From the cell containing the given text, extract its center point as [x, y] coordinate. 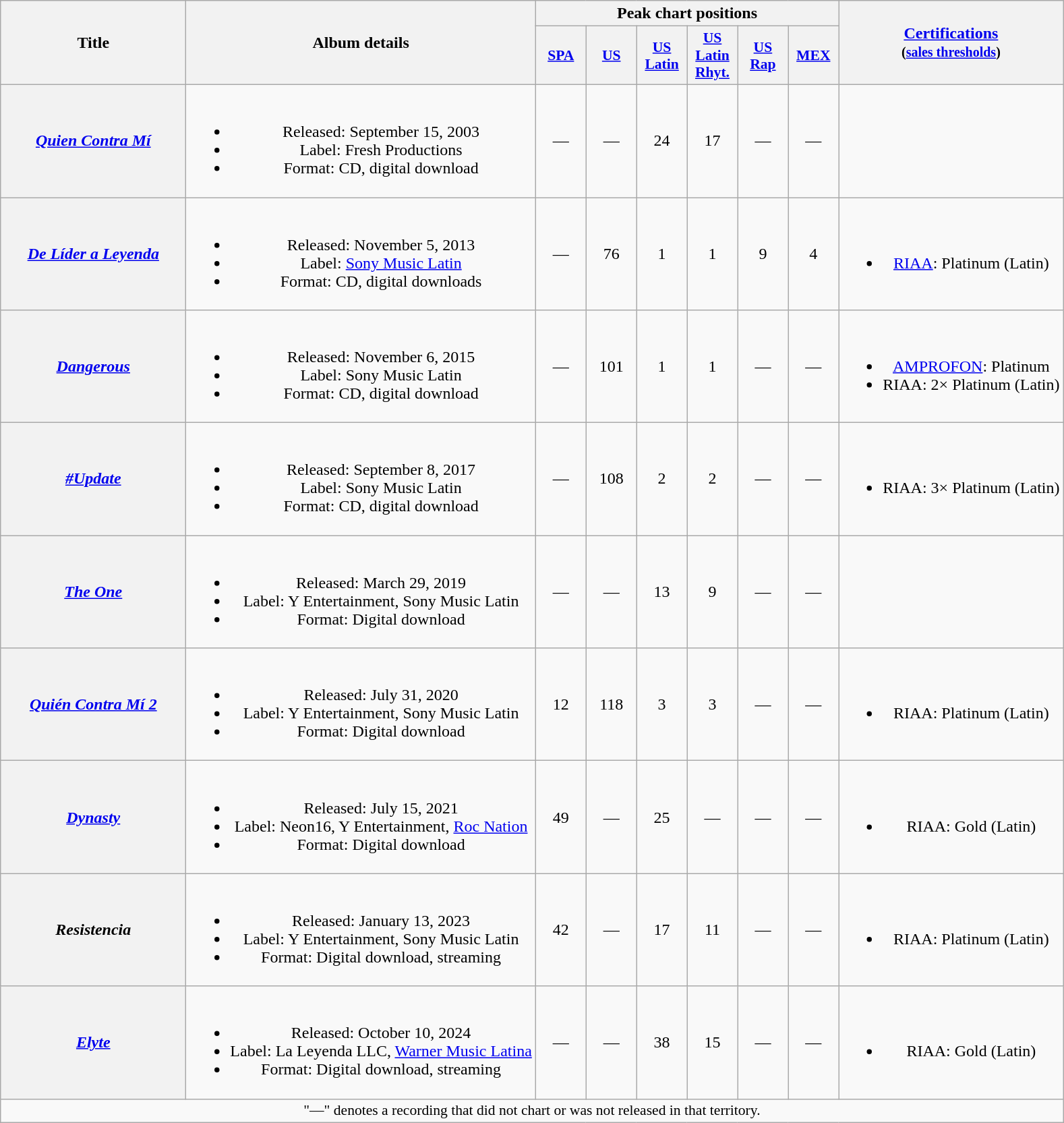
SPA [561, 55]
Elyte [93, 1043]
De Líder a Leyenda [93, 254]
11 [712, 929]
Released: September 15, 2003Label: Fresh ProductionsFormat: CD, digital download [361, 140]
13 [662, 592]
108 [611, 479]
Dangerous [93, 367]
Certifications(sales thresholds) [951, 43]
Quién Contra Mí 2 [93, 704]
Released: November 6, 2015Label: Sony Music LatinFormat: CD, digital download [361, 367]
Dynasty [93, 817]
Released: March 29, 2019Label: Y Entertainment, Sony Music LatinFormat: Digital download [361, 592]
US [611, 55]
"—" denotes a recording that did not chart or was not released in that territory. [532, 1111]
USLatin [662, 55]
Quien Contra Mí [93, 140]
118 [611, 704]
24 [662, 140]
USRap [763, 55]
Released: November 5, 2013Label: Sony Music LatinFormat: CD, digital downloads [361, 254]
The One [93, 592]
25 [662, 817]
Released: July 15, 2021Label: Neon16, Y Entertainment, Roc NationFormat: Digital download [361, 817]
Released: January 13, 2023Label: Y Entertainment, Sony Music LatinFormat: Digital download, streaming [361, 929]
101 [611, 367]
Released: September 8, 2017Label: Sony Music LatinFormat: CD, digital download [361, 479]
15 [712, 1043]
12 [561, 704]
42 [561, 929]
RIAA: 3× Platinum (Latin) [951, 479]
US Latin Rhyt. [712, 55]
76 [611, 254]
49 [561, 817]
Album details [361, 43]
#Update [93, 479]
38 [662, 1043]
Resistencia [93, 929]
MEX [813, 55]
Title [93, 43]
AMPROFON: PlatinumRIAA: 2× Platinum (Latin) [951, 367]
4 [813, 254]
Peak chart positions [686, 13]
Released: July 31, 2020Label: Y Entertainment, Sony Music LatinFormat: Digital download [361, 704]
Released: October 10, 2024Label: La Leyenda LLC, Warner Music LatinaFormat: Digital download, streaming [361, 1043]
